Output the (X, Y) coordinate of the center of the cell containing the given text.  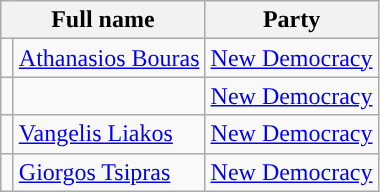
Full name (103, 20)
Vangelis Liakos (109, 134)
Giorgos Tsipras (109, 172)
Athanasios Bouras (109, 58)
Party (292, 20)
